Return (x, y) of the center of cell containing provided text 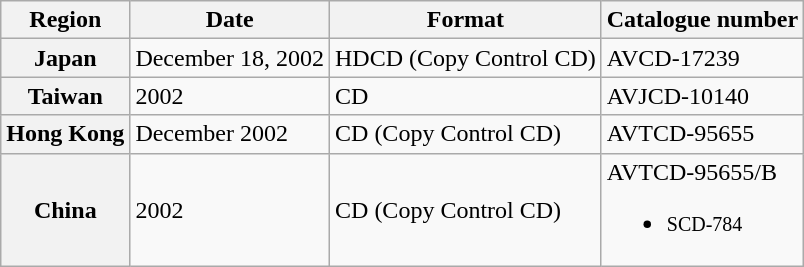
December 18, 2002 (230, 58)
Taiwan (66, 96)
Region (66, 20)
December 2002 (230, 134)
HDCD (Copy Control CD) (466, 58)
AVTCD-95655 (702, 134)
Format (466, 20)
Japan (66, 58)
CD (466, 96)
AVCD-17239 (702, 58)
Hong Kong (66, 134)
AVJCD-10140 (702, 96)
Date (230, 20)
Catalogue number (702, 20)
China (66, 210)
AVTCD-95655/BSCD-784 (702, 210)
